Detect which cell encompasses the target text, then output its (x, y) center coordinate. 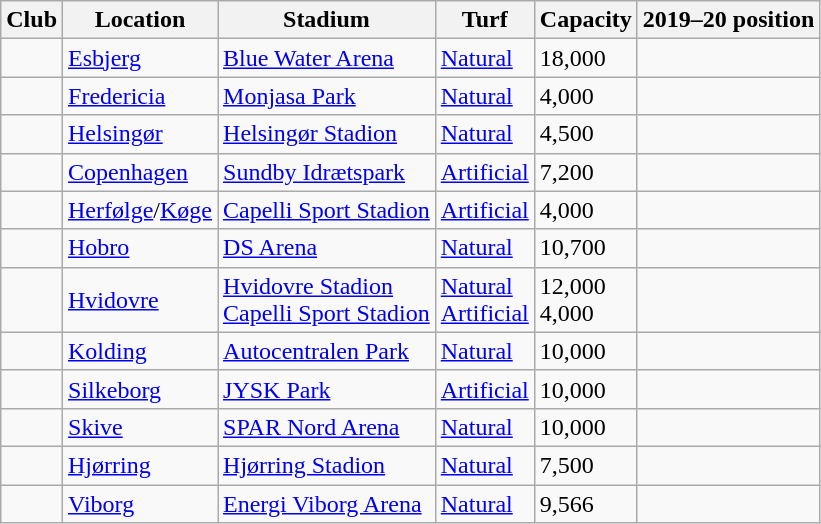
12,0004,000 (586, 300)
Helsingør (140, 134)
Hvidovre StadionCapelli Sport Stadion (327, 300)
Kolding (140, 351)
7,500 (586, 465)
18,000 (586, 58)
Energi Viborg Arena (327, 503)
Skive (140, 427)
Hobro (140, 248)
Herfølge/Køge (140, 210)
DS Arena (327, 248)
Monjasa Park (327, 96)
Hjørring Stadion (327, 465)
Hvidovre (140, 300)
Club (32, 20)
4,500 (586, 134)
2019–20 position (728, 20)
Copenhagen (140, 172)
Viborg (140, 503)
Silkeborg (140, 389)
7,200 (586, 172)
Stadium (327, 20)
Esbjerg (140, 58)
SPAR Nord Arena (327, 427)
9,566 (586, 503)
JYSK Park (327, 389)
Capacity (586, 20)
Sundby Idrætspark (327, 172)
Hjørring (140, 465)
10,700 (586, 248)
Autocentralen Park (327, 351)
Turf (484, 20)
Blue Water Arena (327, 58)
Fredericia (140, 96)
Capelli Sport Stadion (327, 210)
Location (140, 20)
NaturalArtificial (484, 300)
Helsingør Stadion (327, 134)
